For the text-containing cell, return its midpoint in [X, Y] coordinate format. 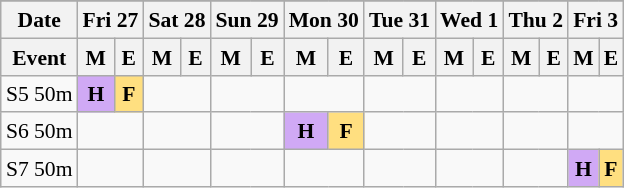
Wed 1 [469, 20]
S6 50m [40, 130]
Event [40, 56]
Fri 27 [111, 20]
Mon 30 [324, 20]
Thu 2 [536, 20]
Sat 28 [176, 20]
S5 50m [40, 94]
Sun 29 [248, 20]
S7 50m [40, 168]
Tue 31 [400, 20]
Date [40, 20]
Fri 3 [596, 20]
